Detect which cell encompasses the target text, then output its [x, y] center coordinate. 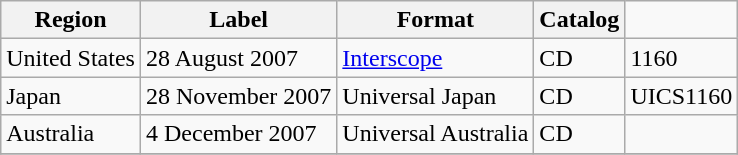
1160 [682, 58]
Australia [71, 134]
Catalog [580, 20]
Format [436, 20]
Japan [71, 96]
28 August 2007 [238, 58]
Region [71, 20]
Interscope [436, 58]
Universal Japan [436, 96]
UICS1160 [682, 96]
Universal Australia [436, 134]
United States [71, 58]
28 November 2007 [238, 96]
Label [238, 20]
4 December 2007 [238, 134]
